For the text-containing cell, return its midpoint in (X, Y) coordinate format. 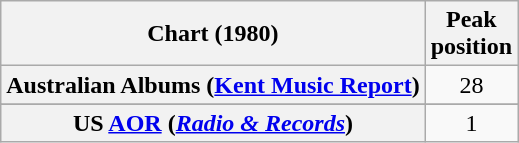
Australian Albums (Kent Music Report) (213, 85)
Chart (1980) (213, 34)
Peakposition (471, 34)
1 (471, 123)
US AOR (Radio & Records) (213, 123)
28 (471, 85)
